Detect which cell encompasses the target text, then output its (X, Y) center coordinate. 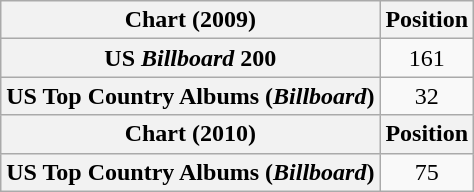
75 (427, 172)
161 (427, 58)
Chart (2010) (190, 134)
32 (427, 96)
US Billboard 200 (190, 58)
Chart (2009) (190, 20)
